Extract the (X, Y) coordinate from the center of the cell holding the provided text.  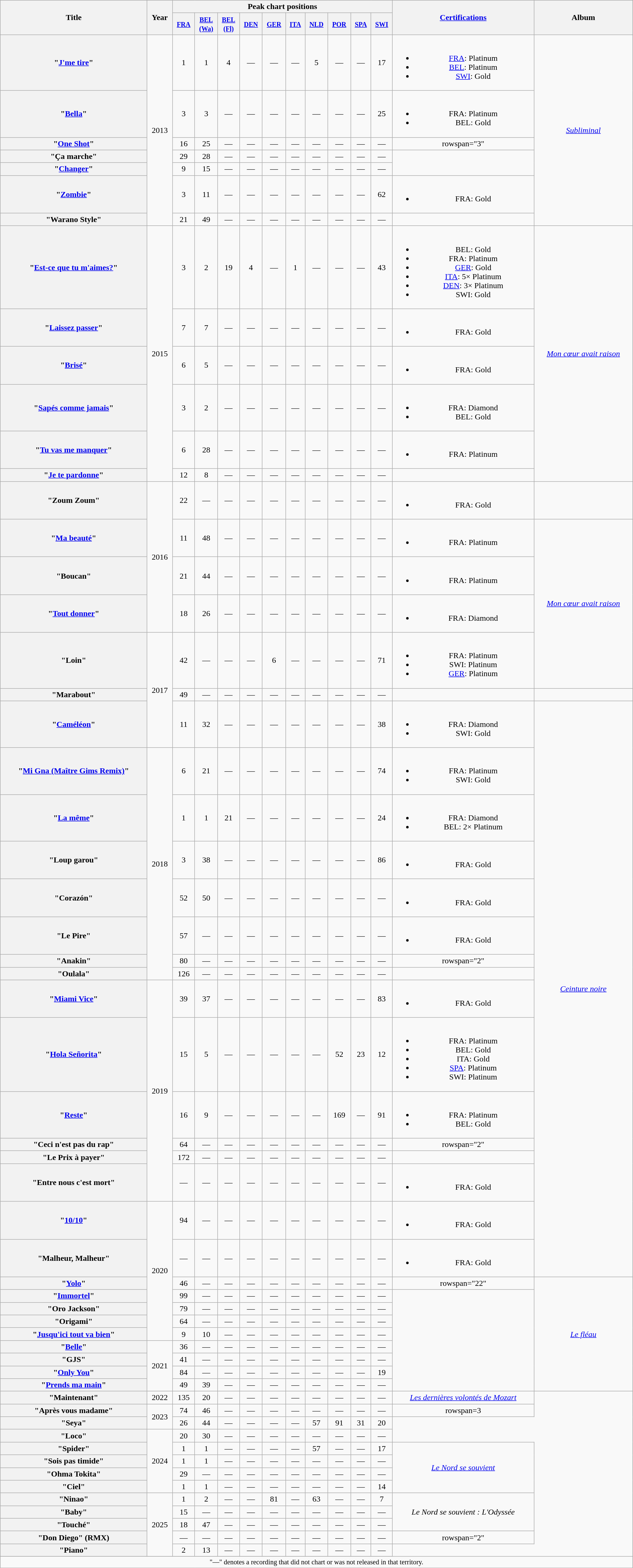
"Changer" (74, 169)
FRA: PlatinumBEL: PlatinumSWI: Gold (463, 63)
"La même" (74, 818)
"Yolo" (74, 1283)
"Tu vas me manquer" (74, 450)
"Marabout" (74, 695)
"Seya" (74, 1423)
"Le Prix à payer" (74, 1157)
37 (206, 999)
Ceinture noire (583, 989)
FRA: PlatinumBEL: GoldITA: GoldSPA: PlatinumSWI: Platinum (463, 1054)
42 (184, 660)
30 (206, 1436)
"Caméléon" (74, 724)
"Loco" (74, 1436)
"Immortel" (74, 1296)
Peak chart positions (282, 7)
NLD (316, 24)
2020 (160, 1271)
BEL(Wa) (206, 24)
Le Nord se souvient : L'Odyssée (463, 1512)
FRA: PlatinumSWI: Gold (463, 771)
"Est-ce que tu m'aimes?" (74, 267)
81 (274, 1499)
41 (184, 1359)
"Piano" (74, 1550)
"Warano Style" (74, 219)
2025 (160, 1525)
SWI (382, 24)
FRA: PlatinumSWI: PlatinumGER: Platinum (463, 660)
Title (74, 17)
"Miami Vice" (74, 999)
"Laissez passer" (74, 327)
24 (382, 818)
"Sois pas timide" (74, 1461)
"Brisé" (74, 365)
126 (184, 973)
"Bella" (74, 114)
13 (206, 1550)
22 (184, 500)
32 (206, 724)
"Loin" (74, 660)
"Je te pardonne" (74, 475)
"Zombie" (74, 194)
"Ciel" (74, 1487)
2018 (160, 863)
FRA: DiamondSWI: Gold (463, 724)
ITA (295, 24)
"—" denotes a recording that did not chart or was not released in that territory. (316, 1562)
DEN (251, 24)
2013 (160, 130)
"Le Pire" (74, 936)
83 (382, 999)
10 (206, 1334)
FRA: DiamondBEL: 2× Platinum (463, 818)
23 (361, 1054)
2021 (160, 1366)
"Après vous madame" (74, 1410)
"GJS" (74, 1359)
Le fléau (583, 1334)
"Jusqu'ici tout va bien" (74, 1334)
"Ça marche" (74, 156)
"Loup garou" (74, 860)
86 (382, 860)
POR (339, 24)
"Spider" (74, 1448)
FRA: Diamond (463, 614)
"Sapés comme jamais" (74, 407)
"Mi Gna (Maître Gims Remix)" (74, 771)
14 (382, 1487)
rowspan=3 (463, 1410)
62 (382, 194)
2019 (160, 1091)
"Ninao" (74, 1499)
80 (184, 961)
47 (206, 1525)
FRA: DiamondBEL: Gold (463, 407)
84 (184, 1372)
"Entre nous c'est mort" (74, 1183)
94 (184, 1220)
"Oulala" (74, 973)
Year (160, 17)
"Only You" (74, 1372)
Subliminal (583, 130)
SPA (361, 24)
"Hola Señorita" (74, 1054)
"Boucan" (74, 576)
63 (316, 1499)
"Ohma Tokita" (74, 1474)
2024 (160, 1461)
43 (382, 267)
rowspan="22" (463, 1283)
FRA (184, 24)
Album (583, 17)
"Anakin" (74, 961)
36 (184, 1347)
"Zoum Zoum" (74, 500)
135 (184, 1398)
"Maintenant" (74, 1398)
"Baby" (74, 1512)
GER (274, 24)
rowspan="3" (463, 144)
"Malheur, Malheur" (74, 1258)
99 (184, 1296)
172 (184, 1157)
"10/10" (74, 1220)
"Ceci n'est pas du rap" (74, 1145)
71 (382, 660)
"Oro Jackson" (74, 1309)
"Ma beauté" (74, 538)
BEL: GoldFRA: PlatinumGER: GoldITA: 5× PlatinumDEN: 3× PlatinumSWI: Gold (463, 267)
"J'me tire" (74, 63)
"Belle" (74, 1347)
"Origami" (74, 1321)
2016 (160, 557)
79 (184, 1309)
50 (206, 898)
Certifications (463, 17)
48 (206, 538)
2023 (160, 1417)
Le Nord se souvient (463, 1467)
8 (206, 475)
"Corazón" (74, 898)
2022 (160, 1398)
"Tout donner" (74, 614)
2015 (160, 353)
"One Shot" (74, 144)
2017 (160, 690)
"Don Diego" (RMX) (74, 1537)
31 (361, 1423)
"Prends ma main" (74, 1385)
"Reste" (74, 1115)
Les dernières volontés de Mozart (463, 1398)
"Touché" (74, 1525)
BEL(Fl) (229, 24)
169 (339, 1115)
